Capture the cell that displays the provided text and extract its [x, y] central coordinate. 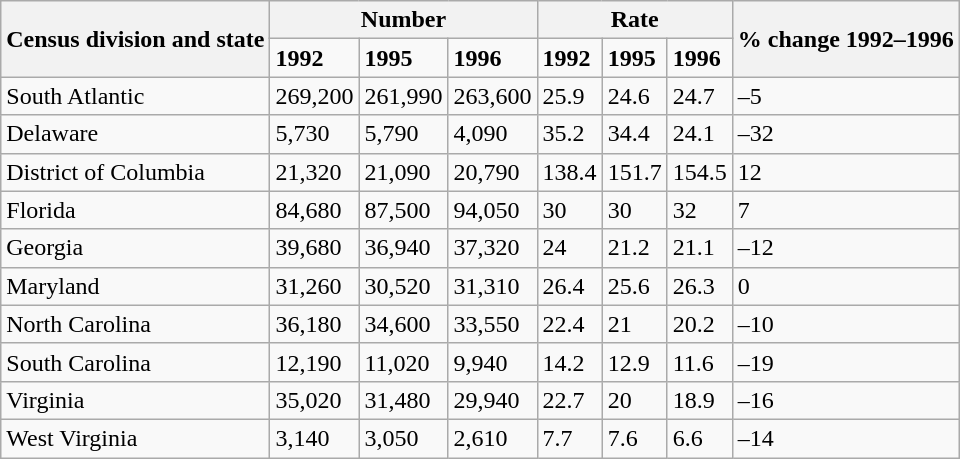
–12 [846, 248]
Virginia [136, 400]
–5 [846, 96]
18.9 [700, 400]
12,190 [314, 362]
7 [846, 210]
–16 [846, 400]
25.9 [570, 96]
7.7 [570, 438]
37,320 [492, 248]
Florida [136, 210]
14.2 [570, 362]
11.6 [700, 362]
Maryland [136, 286]
22.7 [570, 400]
151.7 [634, 172]
South Carolina [136, 362]
Georgia [136, 248]
39,680 [314, 248]
94,050 [492, 210]
Census division and state [136, 39]
21.2 [634, 248]
24.6 [634, 96]
31,260 [314, 286]
31,310 [492, 286]
31,480 [404, 400]
20,790 [492, 172]
20 [634, 400]
3,140 [314, 438]
0 [846, 286]
5,730 [314, 134]
26.3 [700, 286]
21,090 [404, 172]
21,320 [314, 172]
21.1 [700, 248]
30,520 [404, 286]
35,020 [314, 400]
24.1 [700, 134]
North Carolina [136, 324]
7.6 [634, 438]
District of Columbia [136, 172]
22.4 [570, 324]
26.4 [570, 286]
154.5 [700, 172]
12 [846, 172]
32 [700, 210]
11,020 [404, 362]
29,940 [492, 400]
2,610 [492, 438]
–10 [846, 324]
% change 1992–1996 [846, 39]
138.4 [570, 172]
3,050 [404, 438]
21 [634, 324]
Delaware [136, 134]
Rate [634, 20]
20.2 [700, 324]
6.6 [700, 438]
–32 [846, 134]
261,990 [404, 96]
–14 [846, 438]
12.9 [634, 362]
9,940 [492, 362]
24.7 [700, 96]
263,600 [492, 96]
36,940 [404, 248]
24 [570, 248]
34,600 [404, 324]
Number [404, 20]
35.2 [570, 134]
South Atlantic [136, 96]
33,550 [492, 324]
84,680 [314, 210]
34.4 [634, 134]
269,200 [314, 96]
36,180 [314, 324]
West Virginia [136, 438]
87,500 [404, 210]
25.6 [634, 286]
5,790 [404, 134]
–19 [846, 362]
4,090 [492, 134]
